Capture the cell that displays the provided text and extract its (X, Y) central coordinate. 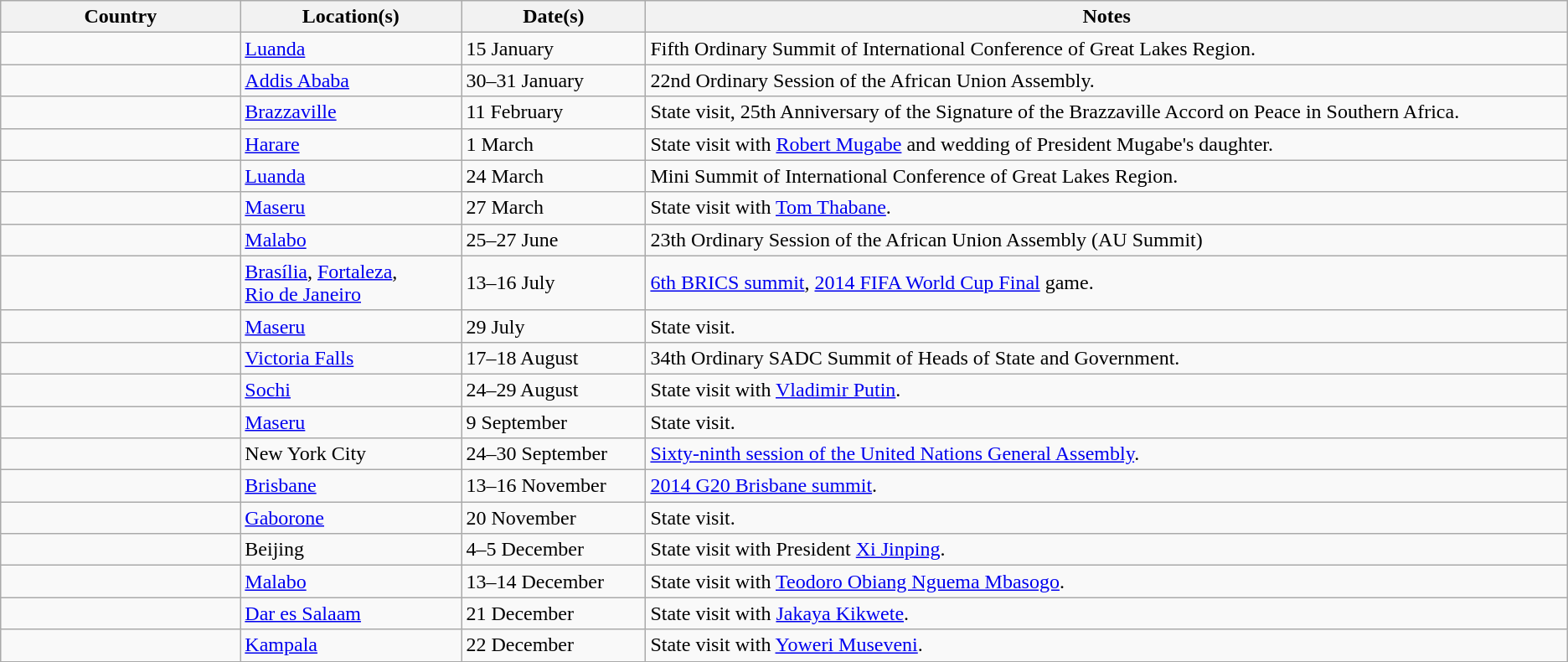
Country (121, 17)
17–18 August (554, 358)
23th Ordinary Session of the African Union Assembly (AU Summit) (1106, 240)
Fifth Ordinary Summit of International Conference of Great Lakes Region. (1106, 49)
State visit with Tom Thabane. (1106, 208)
Brasília, Fortaleza,Rio de Janeiro (351, 283)
34th Ordinary SADC Summit of Heads of State and Government. (1106, 358)
Addis Ababa (351, 80)
24–30 September (554, 454)
Harare (351, 144)
13–14 December (554, 582)
State visit with Robert Mugabe and wedding of President Mugabe's daughter. (1106, 144)
State visit with Yoweri Museveni. (1106, 645)
27 March (554, 208)
20 November (554, 518)
Location(s) (351, 17)
Beijing (351, 550)
Kampala (351, 645)
State visit with Vladimir Putin. (1106, 390)
1 March (554, 144)
State visit, 25th Anniversary of the Signature of the Brazzaville Accord on Peace in Southern Africa. (1106, 112)
22nd Ordinary Session of the African Union Assembly. (1106, 80)
Brisbane (351, 486)
13–16 July (554, 283)
Sochi (351, 390)
21 December (554, 613)
Brazzaville (351, 112)
11 February (554, 112)
22 December (554, 645)
Mini Summit of International Conference of Great Lakes Region. (1106, 176)
30–31 January (554, 80)
Date(s) (554, 17)
Dar es Salaam (351, 613)
Gaborone (351, 518)
Sixty-ninth session of the United Nations General Assembly. (1106, 454)
9 September (554, 422)
State visit with Jakaya Kikwete. (1106, 613)
Victoria Falls (351, 358)
4–5 December (554, 550)
2014 G20 Brisbane summit. (1106, 486)
New York City (351, 454)
25–27 June (554, 240)
13–16 November (554, 486)
State visit with Teodoro Obiang Nguema Mbasogo. (1106, 582)
State visit with President Xi Jinping. (1106, 550)
Notes (1106, 17)
24 March (554, 176)
6th BRICS summit, 2014 FIFA World Cup Final game. (1106, 283)
15 January (554, 49)
29 July (554, 326)
24–29 August (554, 390)
